Extract the (X, Y) coordinate from the center of the cell holding the provided text.  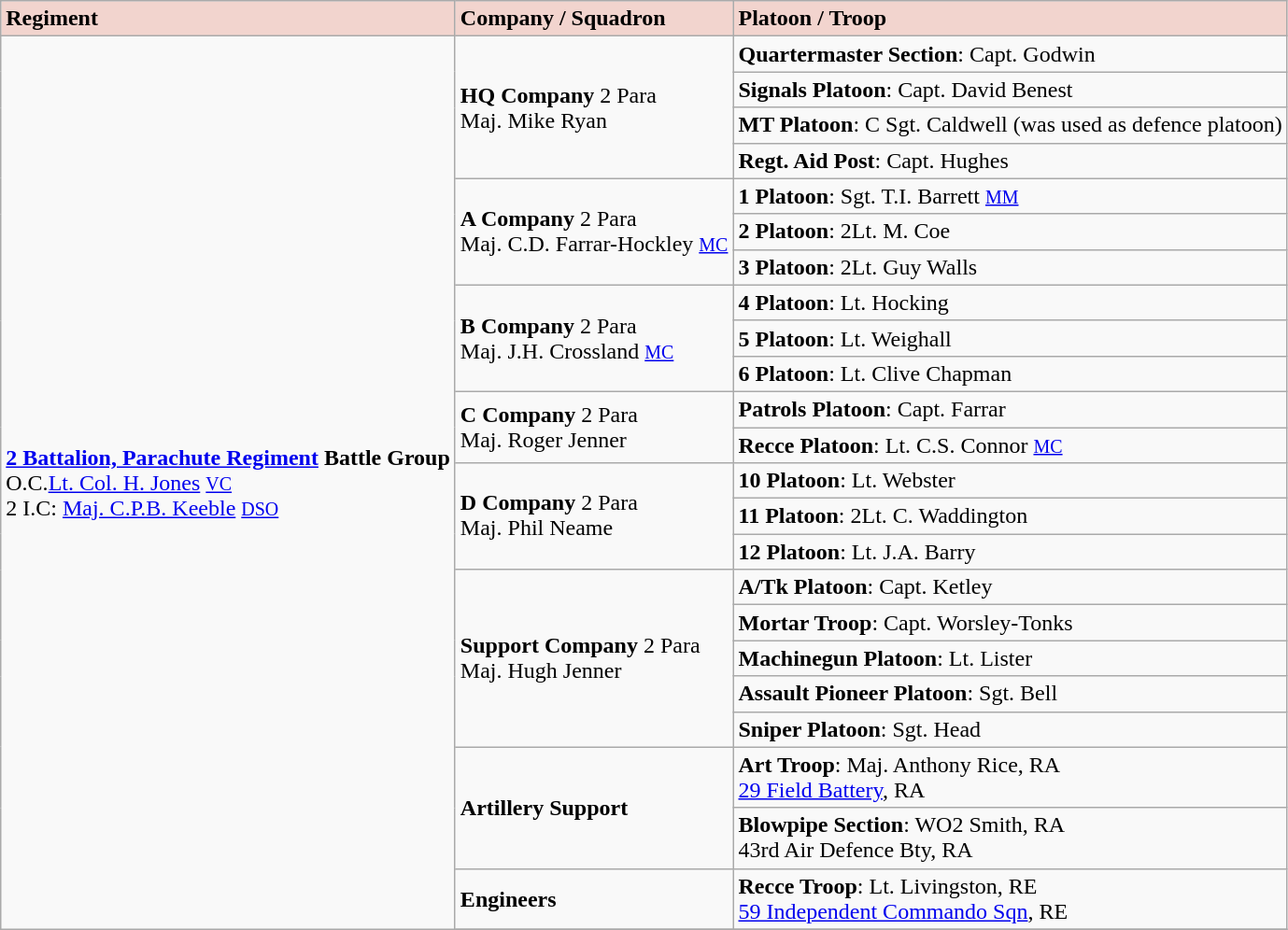
Regt. Aid Post: Capt. Hughes (1011, 161)
D Company 2 ParaMaj. Phil Neame (594, 516)
11 Platoon: 2Lt. C. Waddington (1011, 516)
Machinegun Platoon: Lt. Lister (1011, 658)
2 Platoon: 2Lt. M. Coe (1011, 232)
Art Troop: Maj. Anthony Rice, RA 29 Field Battery, RA (1011, 777)
3 Platoon: 2Lt. Guy Walls (1011, 267)
A Company 2 ParaMaj. C.D. Farrar-Hockley MC (594, 232)
12 Platoon: Lt. J.A. Barry (1011, 552)
Sniper Platoon: Sgt. Head (1011, 729)
Recce Troop: Lt. Livingston, RE59 Independent Commando Sqn, RE (1011, 898)
MT Platoon: C Sgt. Caldwell (was used as defence platoon) (1011, 125)
A/Tk Platoon: Capt. Ketley (1011, 587)
Patrols Platoon: Capt. Farrar (1011, 409)
Signals Platoon: Capt. David Benest (1011, 90)
C Company 2 ParaMaj. Roger Jenner (594, 427)
Recce Platoon: Lt. C.S. Connor MC (1011, 445)
Regiment (228, 19)
HQ Company 2 ParaMaj. Mike Ryan (594, 107)
Engineers (594, 898)
Support Company 2 ParaMaj. Hugh Jenner (594, 658)
Artillery Support (594, 808)
5 Platoon: Lt. Weighall (1011, 338)
Blowpipe Section: WO2 Smith, RA43rd Air Defence Bty, RA (1011, 838)
4 Platoon: Lt. Hocking (1011, 303)
Mortar Troop: Capt. Worsley-Tonks (1011, 623)
10 Platoon: Lt. Webster (1011, 481)
Platoon / Troop (1011, 19)
6 Platoon: Lt. Clive Chapman (1011, 373)
B Company 2 ParaMaj. J.H. Crossland MC (594, 338)
Assault Pioneer Platoon: Sgt. Bell (1011, 694)
2 Battalion, Parachute Regiment Battle Group O.C.Lt. Col. H. Jones VC2 I.C: Maj. C.P.B. Keeble DSO (228, 483)
Company / Squadron (594, 19)
Quartermaster Section: Capt. Godwin (1011, 54)
1 Platoon: Sgt. T.I. Barrett MM (1011, 196)
